Search for the cell housing the specified text and yield its (X, Y) center coordinate. 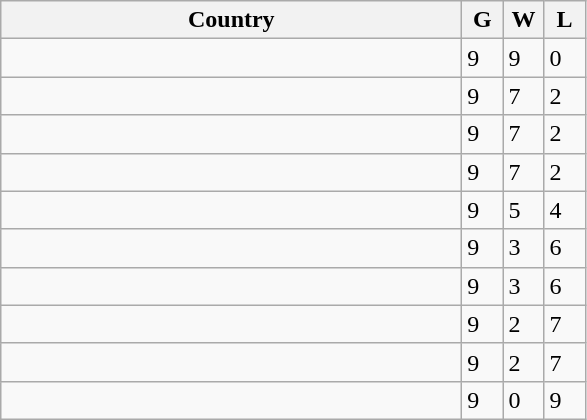
5 (524, 210)
G (482, 20)
4 (564, 210)
W (524, 20)
L (564, 20)
Country (232, 20)
